Scan for the cell matching the given text and deliver its (X, Y) coordinate at center. 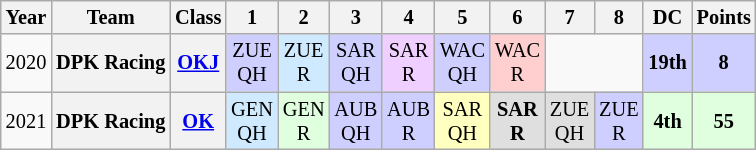
GENR (304, 121)
6 (518, 17)
Year (26, 17)
1 (252, 17)
OK (198, 121)
2021 (26, 121)
WACR (518, 63)
AUBR (408, 121)
Points (724, 17)
GENQH (252, 121)
OKJ (198, 63)
4th (667, 121)
3 (356, 17)
55 (724, 121)
Class (198, 17)
AUBQH (356, 121)
DC (667, 17)
2 (304, 17)
7 (570, 17)
19th (667, 63)
5 (462, 17)
WACQH (462, 63)
4 (408, 17)
2020 (26, 63)
Team (110, 17)
